Extract the (x, y) coordinate from the center of the cell holding the provided text.  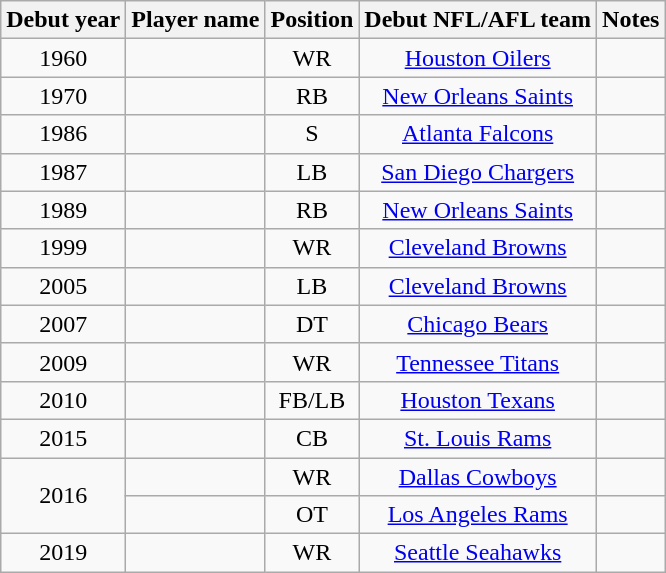
1986 (64, 134)
Seattle Seahawks (478, 553)
FB/LB (312, 400)
Houston Oilers (478, 58)
DT (312, 324)
Debut year (64, 20)
2005 (64, 286)
1999 (64, 248)
2015 (64, 438)
Tennessee Titans (478, 362)
San Diego Chargers (478, 172)
St. Louis Rams (478, 438)
1987 (64, 172)
Houston Texans (478, 400)
1960 (64, 58)
2007 (64, 324)
2016 (64, 496)
2019 (64, 553)
Player name (196, 20)
Debut NFL/AFL team (478, 20)
Dallas Cowboys (478, 477)
S (312, 134)
2009 (64, 362)
CB (312, 438)
1970 (64, 96)
Notes (631, 20)
Atlanta Falcons (478, 134)
OT (312, 515)
2010 (64, 400)
Los Angeles Rams (478, 515)
Chicago Bears (478, 324)
Position (312, 20)
1989 (64, 210)
